Locate the cell with the specified text and output its (x, y) center coordinate. 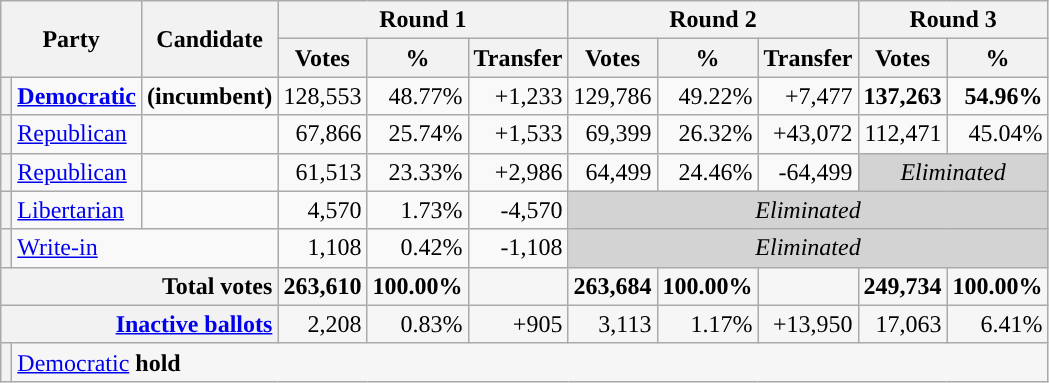
Total votes (140, 286)
49.22% (708, 96)
17,063 (902, 324)
0.42% (418, 248)
+13,950 (808, 324)
1,108 (322, 248)
+905 (518, 324)
Candidate (209, 39)
137,263 (902, 96)
1.73% (418, 210)
+1,533 (518, 134)
Write-in (145, 248)
23.33% (418, 172)
Party (72, 39)
249,734 (902, 286)
+1,233 (518, 96)
24.46% (708, 172)
Round 1 (423, 20)
Democratic (77, 96)
Democratic hold (530, 362)
(incumbent) (209, 96)
Round 3 (953, 20)
4,570 (322, 210)
2,208 (322, 324)
112,471 (902, 134)
26.32% (708, 134)
0.83% (418, 324)
Libertarian (77, 210)
263,684 (612, 286)
-1,108 (518, 248)
67,866 (322, 134)
Inactive ballots (140, 324)
+43,072 (808, 134)
1.17% (708, 324)
129,786 (612, 96)
45.04% (998, 134)
25.74% (418, 134)
-4,570 (518, 210)
61,513 (322, 172)
48.77% (418, 96)
+2,986 (518, 172)
Round 2 (713, 20)
263,610 (322, 286)
54.96% (998, 96)
+7,477 (808, 96)
-64,499 (808, 172)
128,553 (322, 96)
64,499 (612, 172)
3,113 (612, 324)
6.41% (998, 324)
69,399 (612, 134)
